Scan for the cell matching the given text and deliver its (X, Y) coordinate at center. 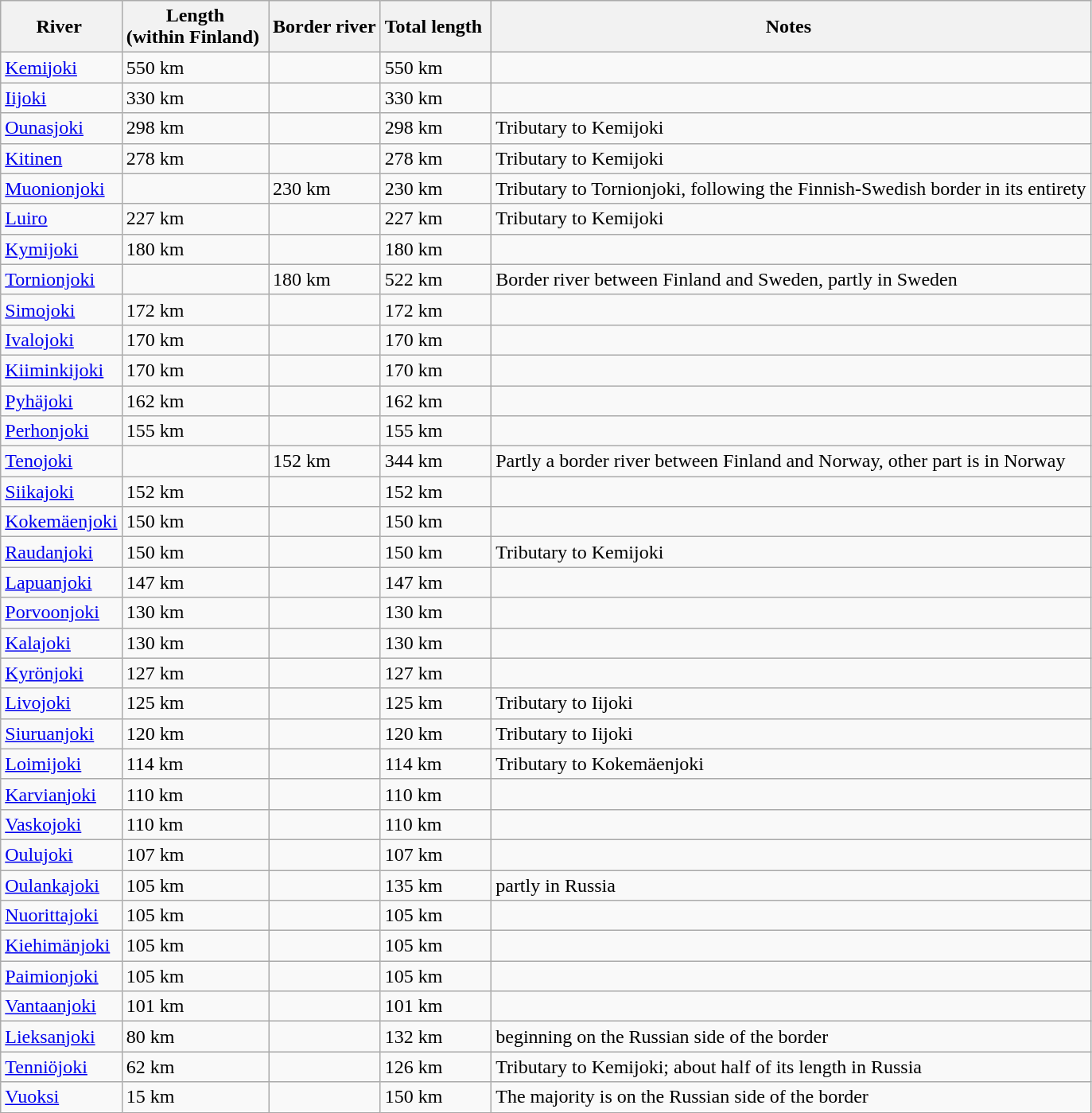
Oulujoki (61, 854)
Tenniöjoki (61, 1067)
62 km (195, 1067)
15 km (195, 1097)
Length(within Finland) (195, 27)
344 km (436, 461)
Tributary to Kemijoki; about half of its length in Russia (791, 1067)
Luiro (61, 219)
Partly a border river between Finland and Norway, other part is in Norway (791, 461)
Kyrönjoki (61, 673)
partly in Russia (791, 885)
Notes (791, 27)
Tributary to Tornionjoki, following the Finnish-Swedish border in its entirety (791, 189)
Porvoonjoki (61, 613)
80 km (195, 1037)
Border river between Finland and Sweden, partly in Sweden (791, 279)
Iijoki (61, 98)
Kymijoki (61, 249)
Nuorittajoki (61, 916)
Livojoki (61, 703)
Kalajoki (61, 643)
beginning on the Russian side of the border (791, 1037)
135 km (436, 885)
Vaskojoki (61, 824)
Siikajoki (61, 492)
Vuoksi (61, 1097)
Paimionjoki (61, 976)
Loimijoki (61, 764)
126 km (436, 1067)
Lapuanjoki (61, 582)
Total length (436, 27)
Ivalojoki (61, 340)
Border river (324, 27)
The majority is on the Russian side of the border (791, 1097)
Kiehimänjoki (61, 946)
132 km (436, 1037)
Lieksanjoki (61, 1037)
Kokemäenjoki (61, 522)
River (61, 27)
Tenojoki (61, 461)
Raudanjoki (61, 552)
Kiiminkijoki (61, 370)
Kemijoki (61, 68)
Pyhäjoki (61, 400)
Tornionjoki (61, 279)
Oulankajoki (61, 885)
522 km (436, 279)
Kitinen (61, 158)
Vantaanjoki (61, 1006)
Ounasjoki (61, 128)
Karvianjoki (61, 794)
Tributary to Kokemäenjoki (791, 764)
Simojoki (61, 309)
Siuruanjoki (61, 734)
Perhonjoki (61, 431)
Muonionjoki (61, 189)
